Locate the cell with the specified text and output its [x, y] center coordinate. 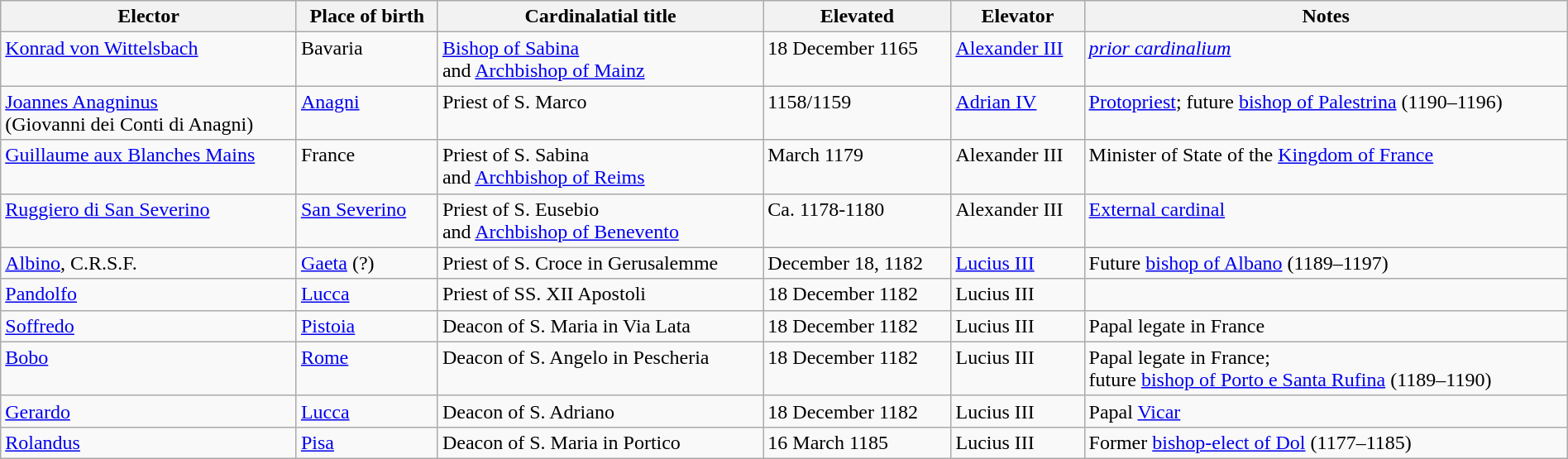
Pistoia [367, 326]
Priest of S. Marco [600, 112]
Ca. 1178-1180 [857, 220]
Priest of S. Eusebio and Archbishop of Benevento [600, 220]
Deacon of S. Adriano [600, 411]
Priest of S. Sabina and Archbishop of Reims [600, 167]
prior cardinalium [1326, 60]
March 1179 [857, 167]
Rome [367, 369]
Konrad von Wittelsbach [149, 60]
France [367, 167]
Gerardo [149, 411]
External cardinal [1326, 220]
Protopriest; future bishop of Palestrina (1190–1196) [1326, 112]
Notes [1326, 17]
16 March 1185 [857, 442]
December 18, 1182 [857, 263]
Elevated [857, 17]
Bobo [149, 369]
18 December 1165 [857, 60]
Guillaume aux Blanches Mains [149, 167]
Future bishop of Albano (1189–1197) [1326, 263]
Elevator [1017, 17]
Priest of S. Croce in Gerusalemme [600, 263]
Elector [149, 17]
Anagni [367, 112]
Pandolfo [149, 294]
San Severino [367, 220]
Minister of State of the Kingdom of France [1326, 167]
Adrian IV [1017, 112]
Pisa [367, 442]
Rolandus [149, 442]
Ruggiero di San Severino [149, 220]
Papal legate in France [1326, 326]
Deacon of S. Angelo in Pescheria [600, 369]
Papal legate in France; future bishop of Porto e Santa Rufina (1189–1190) [1326, 369]
Papal Vicar [1326, 411]
Priest of SS. XII Apostoli [600, 294]
Gaeta (?) [367, 263]
Bavaria [367, 60]
1158/1159 [857, 112]
Joannes Anagninus (Giovanni dei Conti di Anagni) [149, 112]
Deacon of S. Maria in Portico [600, 442]
Albino, C.R.S.F. [149, 263]
Cardinalatial title [600, 17]
Deacon of S. Maria in Via Lata [600, 326]
Soffredo [149, 326]
Former bishop-elect of Dol (1177–1185) [1326, 442]
Place of birth [367, 17]
Bishop of Sabina and Archbishop of Mainz [600, 60]
